Detect which cell encompasses the target text, then output its (x, y) center coordinate. 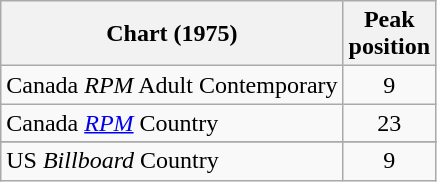
Chart (1975) (172, 34)
Peakposition (389, 34)
23 (389, 123)
Canada RPM Adult Contemporary (172, 85)
US Billboard Country (172, 161)
Canada RPM Country (172, 123)
